Return (x, y) of the center of cell containing provided text 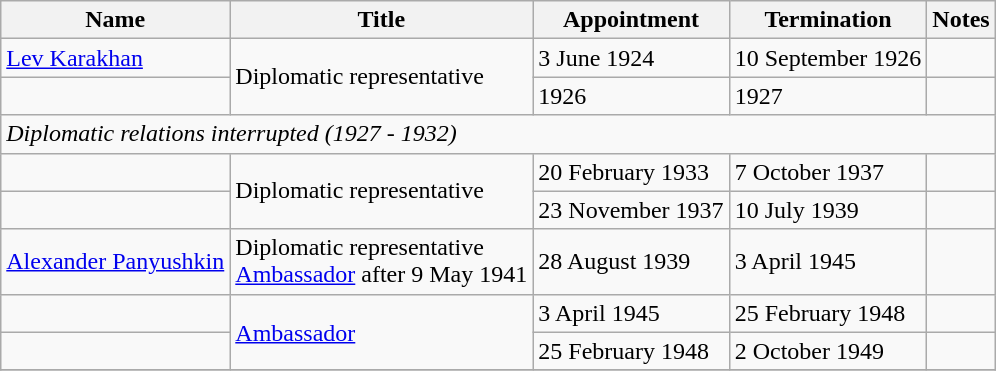
Appointment (631, 20)
7 October 1937 (828, 172)
Termination (828, 20)
2 October 1949 (828, 351)
20 February 1933 (631, 172)
Diplomatic representativeAmbassador after 9 May 1941 (382, 262)
10 September 1926 (828, 58)
1927 (828, 96)
Notes (961, 20)
Name (116, 20)
Alexander Panyushkin (116, 262)
10 July 1939 (828, 210)
23 November 1937 (631, 210)
Ambassador (382, 332)
28 August 1939 (631, 262)
Diplomatic relations interrupted (1927 - 1932) (498, 134)
Lev Karakhan (116, 58)
3 June 1924 (631, 58)
1926 (631, 96)
Title (382, 20)
